Scan for the cell matching the given text and deliver its (x, y) coordinate at center. 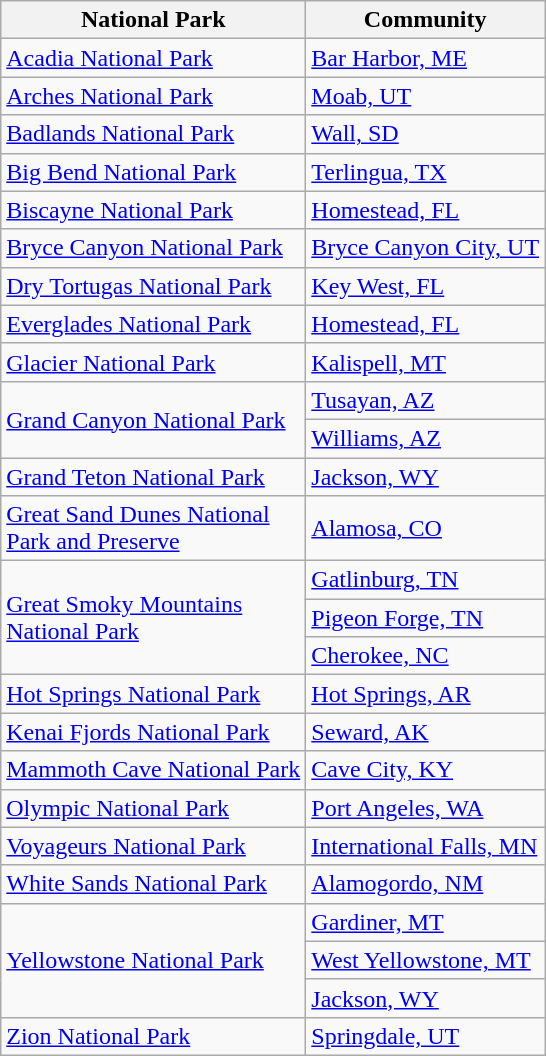
Gatlinburg, TN (426, 580)
Pigeon Forge, TN (426, 618)
Tusayan, AZ (426, 400)
Yellowstone National Park (154, 960)
Glacier National Park (154, 362)
Springdale, UT (426, 1036)
Grand Teton National Park (154, 477)
Kenai Fjords National Park (154, 732)
Hot Springs National Park (154, 694)
Cave City, KY (426, 770)
Community (426, 20)
Mammoth Cave National Park (154, 770)
Alamogordo, NM (426, 884)
Biscayne National Park (154, 210)
Port Angeles, WA (426, 808)
Everglades National Park (154, 324)
Alamosa, CO (426, 528)
Great Smoky MountainsNational Park (154, 618)
Bar Harbor, ME (426, 58)
International Falls, MN (426, 846)
Wall, SD (426, 134)
Big Bend National Park (154, 172)
Dry Tortugas National Park (154, 286)
Moab, UT (426, 96)
Williams, AZ (426, 438)
West Yellowstone, MT (426, 960)
Gardiner, MT (426, 922)
Hot Springs, AR (426, 694)
White Sands National Park (154, 884)
National Park (154, 20)
Grand Canyon National Park (154, 419)
Acadia National Park (154, 58)
Olympic National Park (154, 808)
Terlingua, TX (426, 172)
Great Sand Dunes NationalPark and Preserve (154, 528)
Arches National Park (154, 96)
Seward, AK (426, 732)
Badlands National Park (154, 134)
Cherokee, NC (426, 656)
Zion National Park (154, 1036)
Kalispell, MT (426, 362)
Voyageurs National Park (154, 846)
Bryce Canyon City, UT (426, 248)
Key West, FL (426, 286)
Bryce Canyon National Park (154, 248)
